Search for the cell housing the specified text and yield its [X, Y] center coordinate. 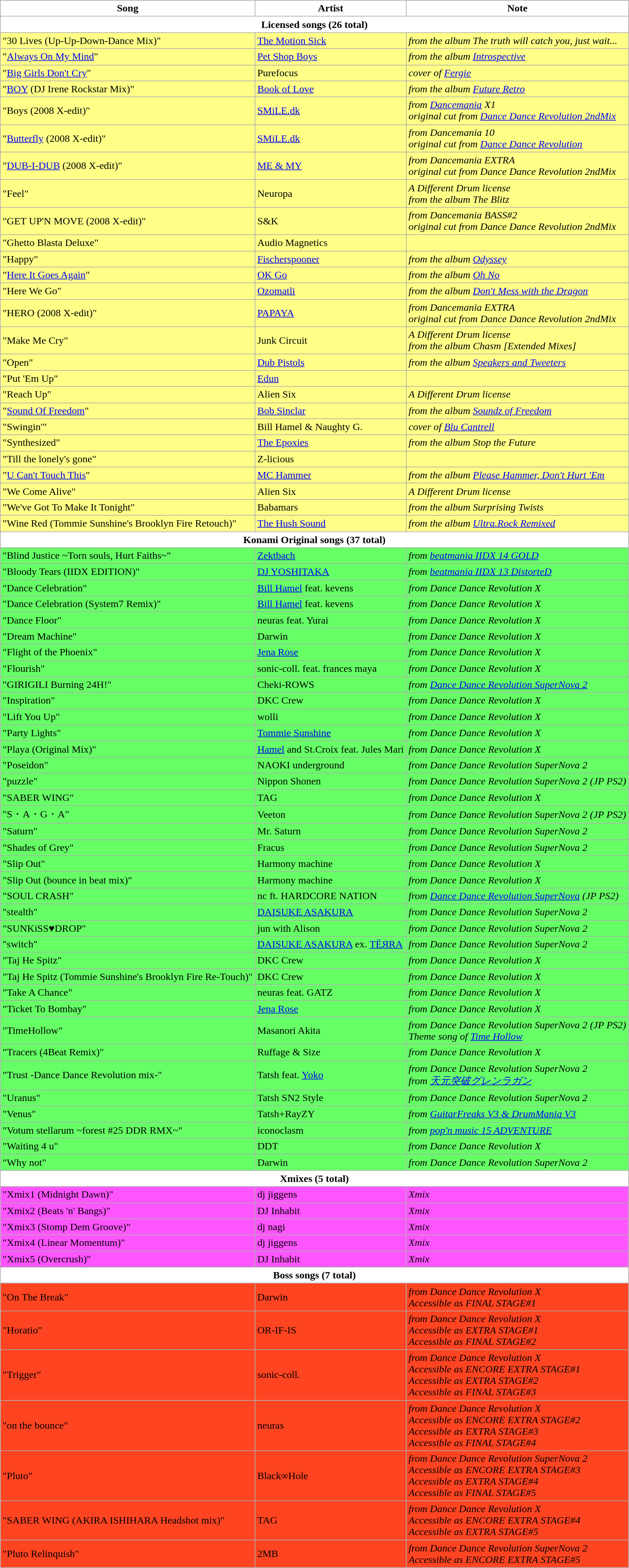
"Horatio" [128, 1330]
iconoclasm [330, 1130]
"Dance Celebration" [128, 588]
from beatmania IIDX 13 DistorteD [518, 572]
jun with Alison [330, 928]
Dub Pistols [330, 362]
OK Go [330, 275]
A Different Drum licensefrom the album The Blitz [518, 193]
"Slip Out" [128, 864]
"GET UP'N MOVE (2008 X-edit)" [128, 221]
Bob Sinclar [330, 411]
sonic-coll. feat. frances maya [330, 668]
DJ YOSHITAKA [330, 572]
"Uranus" [128, 1098]
S&K [330, 221]
from Dance Dance Revolution SuperNova 2Accessible as ENCORE EXTRA STAGE#3Accessible as EXTRA STAGE#4Accessible as FINAL STAGE#5 [518, 1476]
The Motion Sick [330, 41]
Pet Shop Boys [330, 57]
"Poseidon" [128, 765]
Book of Love [330, 89]
from the album Don't Mess with the Dragon [518, 291]
Nippon Shonen [330, 781]
The Hush Sound [330, 523]
"Xmix4 (Linear Momentum)" [128, 1243]
Masanori Akita [330, 1030]
DAISUKE ASAKURA [330, 912]
"Synthesized" [128, 443]
cover of Blu Cantrell [518, 427]
Xmixes (5 total) [314, 1179]
"Xmix2 (Beats 'n' Bangs)" [128, 1211]
"Happy" [128, 259]
"Take A Chance" [128, 993]
Ozomatli [330, 291]
"Venus" [128, 1114]
"Slip Out (bounce in beat mix)" [128, 880]
from the album Stop the Future [518, 443]
"30 Lives (Up-Up-Down-Dance Mix)" [128, 41]
"Boys (2008 X-edit)" [128, 111]
from Dancemania BASS#2original cut from Dance Dance Revolution 2ndMix [518, 221]
"Trigger" [128, 1375]
"Dream Machine" [128, 636]
from Dance Dance Revolution XAccessible as ENCORE EXTRA STAGE#1Accessible as EXTRA STAGE#2Accessible as FINAL STAGE#3 [518, 1375]
Neuropa [330, 193]
from Dance Dance Revolution SuperNova 2Accessible as ENCORE EXTRA STAGE#5 [518, 1554]
Veeton [330, 814]
"Open" [128, 362]
"S・A・G・A" [128, 814]
Konami Original songs (37 total) [314, 540]
from beatmania IIDX 14 GOLD [518, 556]
from the album Introspective [518, 57]
PAPAYA [330, 313]
"Votum stellarum ~forest #25 DDR RMX~" [128, 1130]
from the album Future Retro [518, 89]
"Bloody Tears (IIDX EDITION)" [128, 572]
from Dance Dance Revolution XAccessible as FINAL STAGE#1 [518, 1297]
Audio Magnetics [330, 243]
neuras feat. GATZ [330, 993]
"Trust -Dance Dance Revolution mix-" [128, 1075]
Black∞Hole [330, 1476]
"Ticket To Bombay" [128, 1009]
"Big Girls Don't Cry" [128, 73]
"DUB-I-DUB (2008 X-edit)" [128, 166]
The Epoxies [330, 443]
"Xmix3 (Stomp Dem Groove)" [128, 1227]
Zektbach [330, 556]
Fracus [330, 847]
A Different Drum licensefrom the album Chasm [Extended Mixes] [518, 340]
from GuitarFreaks V3 & DrumMania V3 [518, 1114]
"Butterfly (2008 X-edit)" [128, 138]
"Swingin'" [128, 427]
"stealth" [128, 912]
"Put 'Em Up" [128, 378]
"Ghetto Blasta Deluxe" [128, 243]
"We've Got To Make It Tonight" [128, 507]
"Shades of Grey" [128, 847]
"Wine Red (Tommie Sunshine's Brooklyn Fire Retouch)" [128, 523]
Fischerspooner [330, 259]
from the album Oh No [518, 275]
Artist [330, 8]
"Pluto Relinquish" [128, 1554]
Mr. Saturn [330, 831]
Z-licious [330, 459]
NAOKI underground [330, 765]
OR-IF-IS [330, 1330]
Purefocus [330, 73]
MC Hammer [330, 475]
"Blind Justice ~Torn souls, Hurt Faiths~" [128, 556]
"Dance Celebration (System7 Remix)" [128, 604]
"Here It Goes Again" [128, 275]
sonic-coll. [330, 1375]
"GIRIGILI Burning 24H!" [128, 685]
"Flourish" [128, 668]
DAISUKE ASAKURA ex. TЁЯRA [330, 944]
nc ft. HARDCORE NATION [330, 896]
DDT [330, 1146]
"puzzle" [128, 781]
ME & MY [330, 166]
"Taj He Spitz (Tommie Sunshine's Brooklyn Fire Re-Touch)" [128, 977]
"Pluto" [128, 1476]
"U Can't Touch This" [128, 475]
"Playa (Original Mix)" [128, 749]
"SOUL CRASH" [128, 896]
from pop'n music 15 ADVENTURE [518, 1130]
from Dance Dance Revolution XAccessible as ENCORE EXTRA STAGE#4Accessible as EXTRA STAGE#5 [518, 1521]
"Dance Floor" [128, 620]
Note [518, 8]
"Why not" [128, 1162]
"BOY (DJ Irene Rockstar Mix)" [128, 89]
Tatsh feat. Yoko [330, 1075]
from Dancemania X1original cut from Dance Dance Revolution 2ndMix [518, 111]
from the album Soundz of Freedom [518, 411]
"Inspiration" [128, 701]
"Flight of the Phoenix" [128, 652]
"Saturn" [128, 831]
wolli [330, 717]
"on the bounce" [128, 1426]
Babamars [330, 507]
"Make Me Cry" [128, 340]
Bill Hamel & Naughty G. [330, 427]
"Feel" [128, 193]
"Taj He Spitz" [128, 961]
"Party Lights" [128, 733]
Cheki-ROWS [330, 685]
2MB [330, 1554]
"Sound Of Freedom" [128, 411]
Edun [330, 378]
Licensed songs (26 total) [314, 25]
"Xmix5 (Overcrush)" [128, 1259]
Song [128, 8]
"Lift You Up" [128, 717]
from Dance Dance Revolution SuperNova 2from 天元突破グレンラガン [518, 1075]
"SABER WING" [128, 797]
"Always On My Mind" [128, 57]
from Dance Dance Revolution SuperNova 2 (JP PS2)Theme song of Time Hollow [518, 1030]
from the album The truth will catch you, just wait... [518, 41]
"switch" [128, 944]
from the album Please Hammer, Don't Hurt 'Em [518, 475]
from the album Surprising Twists [518, 507]
from the album Ultra.Rock Remixed [518, 523]
Hamel and St.Croix feat. Jules Mari [330, 749]
from the album Speakers and Tweeters [518, 362]
from the album Odyssey [518, 259]
"Here We Go" [128, 291]
"SUNKiSS♥DROP" [128, 928]
neuras feat. Yurai [330, 620]
"On The Break" [128, 1297]
from Dance Dance Revolution XAccessible as ENCORE EXTRA STAGE#2Accessible as EXTRA STAGE#3Accessible as FINAL STAGE#4 [518, 1426]
"We Come Alive" [128, 491]
Tatsh SN2 Style [330, 1098]
"Reach Up" [128, 395]
from Dance Dance Revolution SuperNova (JP PS2) [518, 896]
"TimeHollow" [128, 1030]
Ruffage & Size [330, 1052]
dj nagi [330, 1227]
from Dance Dance Revolution XAccessible as EXTRA STAGE#1Accessible as FINAL STAGE#2 [518, 1330]
Junk Circuit [330, 340]
neuras [330, 1426]
Tommie Sunshine [330, 733]
Boss songs (7 total) [314, 1275]
"Till the lonely's gone" [128, 459]
"Xmix1 (Midnight Dawn)" [128, 1195]
Tatsh+RayZY [330, 1114]
cover of Fergie [518, 73]
"SABER WING (AKIRA ISHIHARA Headshot mix)" [128, 1521]
"HERO (2008 X-edit)" [128, 313]
"Waiting 4 u" [128, 1146]
"Tracers (4Beat Remix)" [128, 1052]
from Dancemania 10original cut from Dance Dance Revolution [518, 138]
